Search for the cell housing the specified text and yield its (x, y) center coordinate. 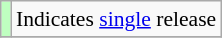
Indicates single release (116, 19)
